Search for the cell housing the specified text and yield its (x, y) center coordinate. 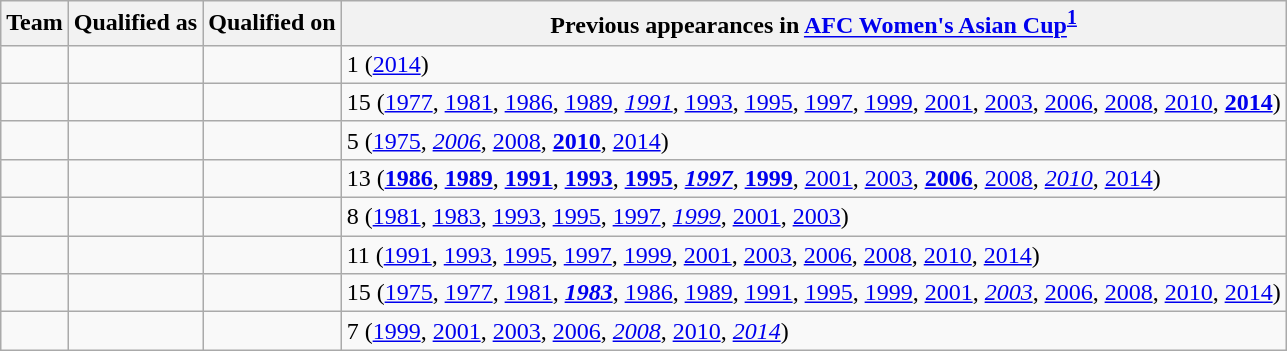
Previous appearances in AFC Women's Asian Cup1 (814, 24)
13 (1986, 1989, 1991, 1993, 1995, 1997, 1999, 2001, 2003, 2006, 2008, 2010, 2014) (814, 178)
11 (1991, 1993, 1995, 1997, 1999, 2001, 2003, 2006, 2008, 2010, 2014) (814, 255)
Qualified on (272, 24)
15 (1977, 1981, 1986, 1989, 1991, 1993, 1995, 1997, 1999, 2001, 2003, 2006, 2008, 2010, 2014) (814, 102)
Qualified as (135, 24)
7 (1999, 2001, 2003, 2006, 2008, 2010, 2014) (814, 331)
5 (1975, 2006, 2008, 2010, 2014) (814, 140)
1 (2014) (814, 64)
Team (35, 24)
8 (1981, 1983, 1993, 1995, 1997, 1999, 2001, 2003) (814, 217)
15 (1975, 1977, 1981, 1983, 1986, 1989, 1991, 1995, 1999, 2001, 2003, 2006, 2008, 2010, 2014) (814, 293)
